Return the (X, Y) coordinate for the center point of the cell that contains the specified text.  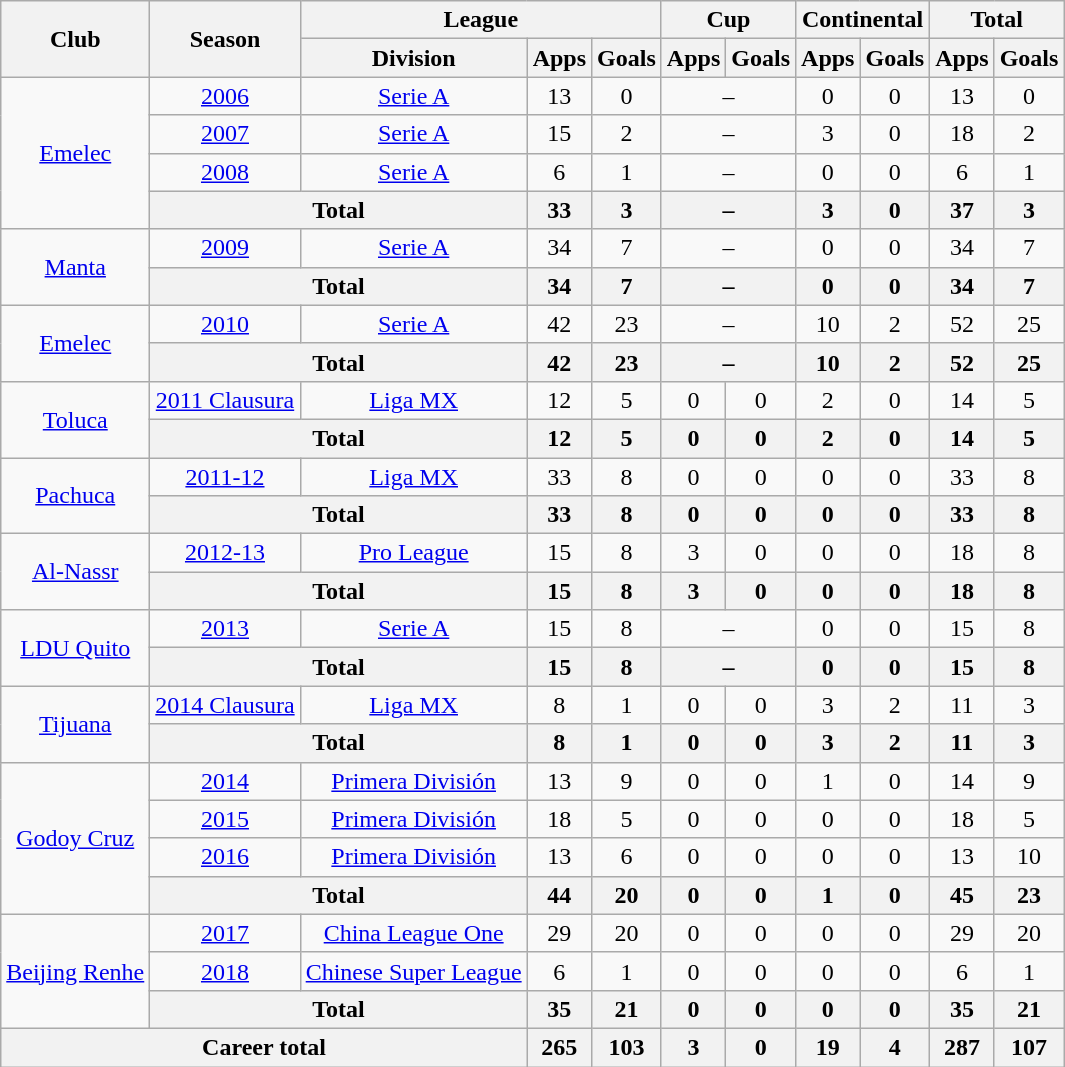
Cup (728, 20)
Pro League (414, 553)
2010 (225, 324)
287 (962, 1047)
2018 (225, 971)
2009 (225, 248)
107 (1029, 1047)
Division (414, 58)
2013 (225, 629)
2014 Clausura (225, 705)
265 (559, 1047)
2008 (225, 172)
Al-Nassr (76, 572)
Tijuana (76, 724)
Beijing Renhe (76, 971)
4 (895, 1047)
2017 (225, 933)
Toluca (76, 419)
2015 (225, 819)
Chinese Super League (414, 971)
China League One (414, 933)
44 (559, 895)
2014 (225, 781)
19 (828, 1047)
2011-12 (225, 477)
Pachuca (76, 496)
Continental (863, 20)
2016 (225, 857)
Career total (264, 1047)
Club (76, 39)
2012-13 (225, 553)
Manta (76, 267)
103 (627, 1047)
2006 (225, 96)
Godoy Cruz (76, 838)
League (480, 20)
LDU Quito (76, 648)
Season (225, 39)
37 (962, 210)
2007 (225, 134)
45 (962, 895)
2011 Clausura (225, 400)
